For the text-containing cell, return its midpoint in (x, y) coordinate format. 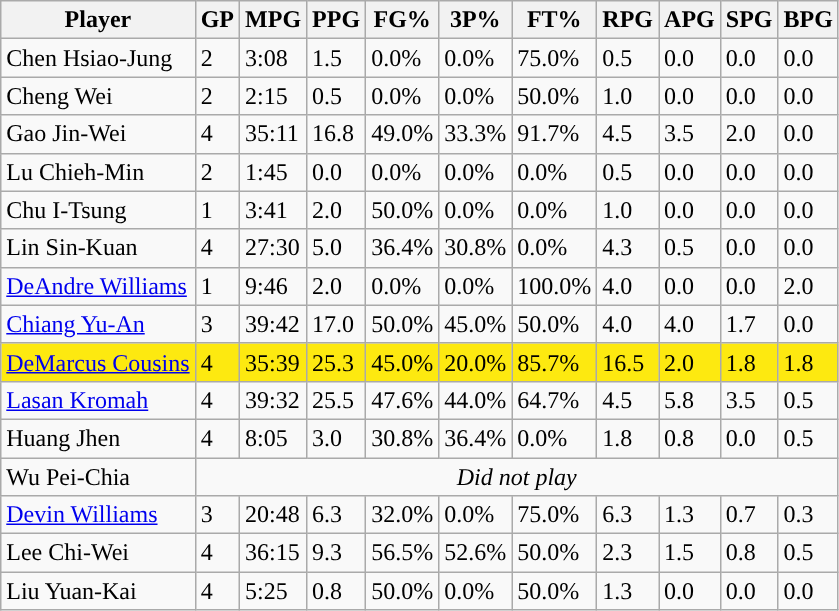
33.3% (476, 134)
8:05 (274, 438)
RPG (628, 20)
APG (690, 20)
36:15 (274, 553)
2.3 (628, 553)
Lee Chi-Wei (98, 553)
85.7% (554, 362)
1:45 (274, 172)
56.5% (402, 553)
Player (98, 20)
DeAndre Williams (98, 286)
20.0% (476, 362)
Lasan Kromah (98, 400)
SPG (749, 20)
0.3 (808, 515)
Did not play (516, 477)
Liu Yuan-Kai (98, 591)
47.6% (402, 400)
Gao Jin-Wei (98, 134)
100.0% (554, 286)
64.7% (554, 400)
FT% (554, 20)
32.0% (402, 515)
3:41 (274, 210)
DeMarcus Cousins (98, 362)
5:25 (274, 591)
Wu Pei-Chia (98, 477)
39:42 (274, 324)
27:30 (274, 248)
91.7% (554, 134)
39:32 (274, 400)
Devin Williams (98, 515)
4.3 (628, 248)
35:11 (274, 134)
Lin Sin-Kuan (98, 248)
FG% (402, 20)
1.7 (749, 324)
Cheng Wei (98, 96)
9:46 (274, 286)
35:39 (274, 362)
0.7 (749, 515)
Chu I-Tsung (98, 210)
49.0% (402, 134)
16.5 (628, 362)
5.8 (690, 400)
3P% (476, 20)
25.5 (336, 400)
MPG (274, 20)
16.8 (336, 134)
Lu Chieh-Min (98, 172)
Chiang Yu-An (98, 324)
GP (217, 20)
44.0% (476, 400)
3.0 (336, 438)
2:15 (274, 96)
20:48 (274, 515)
Chen Hsiao-Jung (98, 58)
5.0 (336, 248)
52.6% (476, 553)
BPG (808, 20)
3:08 (274, 58)
Huang Jhen (98, 438)
PPG (336, 20)
17.0 (336, 324)
25.3 (336, 362)
9.3 (336, 553)
